Provide the [X, Y] coordinate of the cell's center where the given text is located.  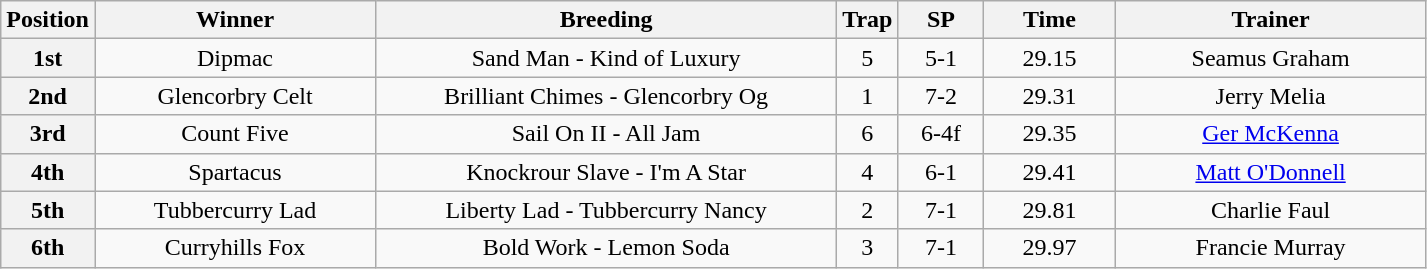
29.41 [1050, 172]
29.81 [1050, 210]
Tubbercurry Lad [234, 210]
Bold Work - Lemon Soda [606, 248]
5 [868, 58]
Glencorbry Celt [234, 96]
4 [868, 172]
Count Five [234, 134]
Jerry Melia [1270, 96]
Trap [868, 20]
5-1 [941, 58]
1st [48, 58]
1 [868, 96]
Brilliant Chimes - Glencorbry Og [606, 96]
Spartacus [234, 172]
Trainer [1270, 20]
Matt O'Donnell [1270, 172]
7-2 [941, 96]
Sand Man - Kind of Luxury [606, 58]
3rd [48, 134]
SP [941, 20]
6-4f [941, 134]
5th [48, 210]
4th [48, 172]
Breeding [606, 20]
Winner [234, 20]
Dipmac [234, 58]
Knockrour Slave - I'm A Star [606, 172]
2 [868, 210]
6 [868, 134]
Ger McKenna [1270, 134]
Time [1050, 20]
29.31 [1050, 96]
2nd [48, 96]
Liberty Lad - Tubbercurry Nancy [606, 210]
6th [48, 248]
Position [48, 20]
Charlie Faul [1270, 210]
29.15 [1050, 58]
Sail On II - All Jam [606, 134]
Curryhills Fox [234, 248]
Francie Murray [1270, 248]
6-1 [941, 172]
Seamus Graham [1270, 58]
29.35 [1050, 134]
29.97 [1050, 248]
3 [868, 248]
